Return the (x, y) coordinate for the center point of the cell that contains the specified text.  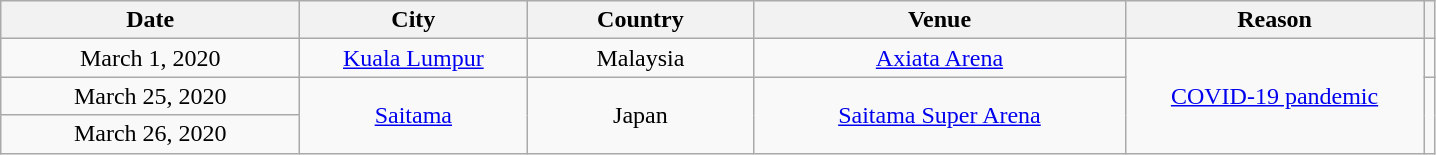
City (414, 20)
Saitama Super Arena (940, 115)
COVID-19 pandemic (1274, 96)
Japan (640, 115)
Axiata Arena (940, 58)
Date (150, 20)
Country (640, 20)
March 1, 2020 (150, 58)
Kuala Lumpur (414, 58)
Venue (940, 20)
Reason (1274, 20)
Malaysia (640, 58)
Saitama (414, 115)
March 25, 2020 (150, 96)
March 26, 2020 (150, 134)
